Return (X, Y) of the center of cell containing provided text 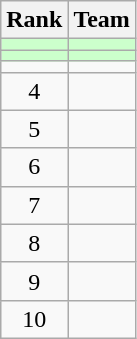
7 (34, 205)
8 (34, 243)
10 (34, 319)
Team (102, 20)
Rank (34, 20)
9 (34, 281)
4 (34, 91)
5 (34, 129)
6 (34, 167)
